Find where the given text appears and provide that cell's center as (x, y) coordinate. 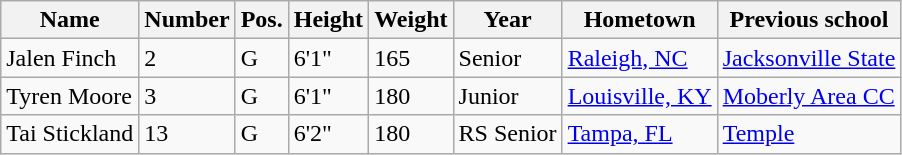
Previous school (809, 20)
Tai Stickland (70, 134)
Hometown (640, 20)
Junior (508, 96)
Senior (508, 58)
Weight (411, 20)
Pos. (262, 20)
RS Senior (508, 134)
Number (187, 20)
6'2" (328, 134)
165 (411, 58)
Name (70, 20)
Moberly Area CC (809, 96)
Temple (809, 134)
Tyren Moore (70, 96)
Jalen Finch (70, 58)
Jacksonville State (809, 58)
Height (328, 20)
3 (187, 96)
Tampa, FL (640, 134)
Year (508, 20)
Raleigh, NC (640, 58)
13 (187, 134)
2 (187, 58)
Louisville, KY (640, 96)
